Determine the (X, Y) coordinate at the center of the cell enclosing the given text.  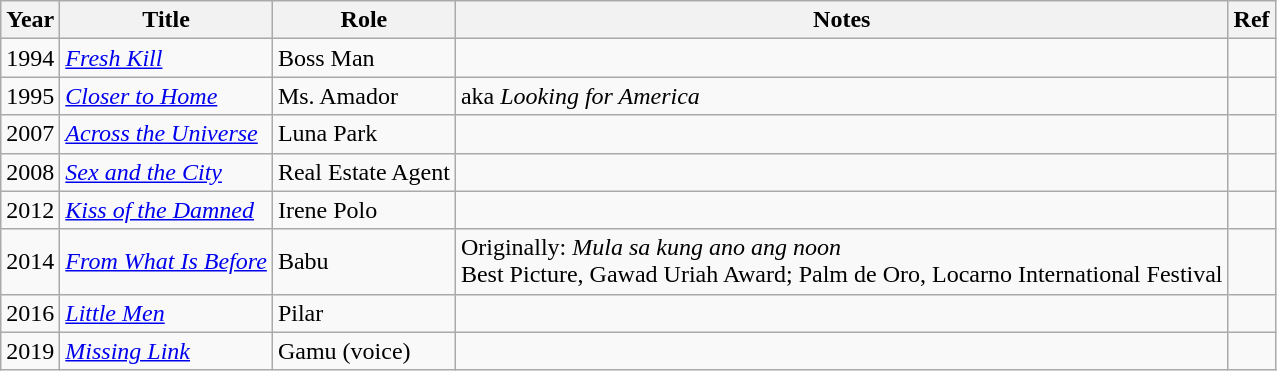
Gamu (voice) (364, 351)
Originally: Mula sa kung ano ang noonBest Picture, Gawad Uriah Award; Palm de Oro, Locarno International Festival (842, 262)
Notes (842, 20)
Irene Polo (364, 210)
Fresh Kill (166, 58)
Babu (364, 262)
2016 (30, 313)
1995 (30, 96)
Luna Park (364, 134)
aka Looking for America (842, 96)
Year (30, 20)
2007 (30, 134)
Title (166, 20)
Boss Man (364, 58)
Ref (1252, 20)
Little Men (166, 313)
1994 (30, 58)
Kiss of the Damned (166, 210)
Missing Link (166, 351)
Closer to Home (166, 96)
2014 (30, 262)
Role (364, 20)
2019 (30, 351)
Pilar (364, 313)
2008 (30, 172)
From What Is Before (166, 262)
Sex and the City (166, 172)
Across the Universe (166, 134)
2012 (30, 210)
Real Estate Agent (364, 172)
Ms. Amador (364, 96)
